Provide the [X, Y] coordinate of the cell's center where the given text is located.  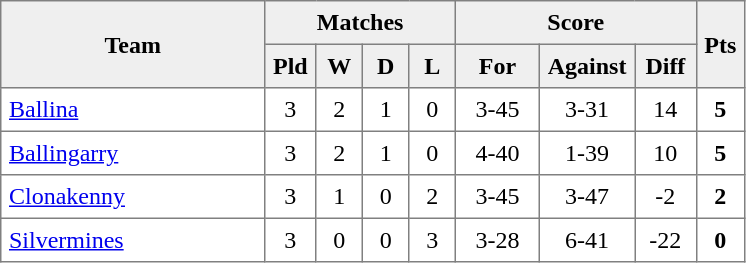
Pld [290, 66]
Ballina [133, 110]
4-40 [497, 153]
3-31 [586, 110]
3-28 [497, 240]
Against [586, 66]
10 [666, 153]
L [432, 66]
Ballingarry [133, 153]
Matches [360, 23]
1-39 [586, 153]
W [339, 66]
-22 [666, 240]
Pts [720, 44]
3-47 [586, 197]
Silvermines [133, 240]
-2 [666, 197]
D [385, 66]
Clonakenny [133, 197]
Team [133, 44]
Score [576, 23]
14 [666, 110]
6-41 [586, 240]
Diff [666, 66]
For [497, 66]
